Return the [X, Y] coordinate for the center point of the cell that contains the specified text.  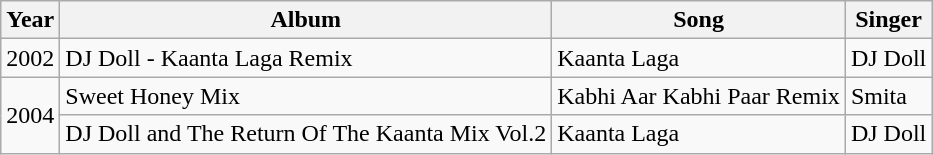
Singer [888, 20]
Smita [888, 96]
Kabhi Aar Kabhi Paar Remix [699, 96]
2002 [30, 58]
DJ Doll - Kaanta Laga Remix [306, 58]
Album [306, 20]
Year [30, 20]
DJ Doll and The Return Of The Kaanta Mix Vol.2 [306, 134]
Song [699, 20]
2004 [30, 115]
Sweet Honey Mix [306, 96]
